Output the (x, y) coordinate of the center of the cell containing the given text.  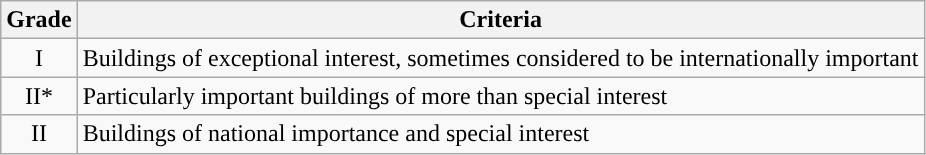
Particularly important buildings of more than special interest (500, 96)
I (39, 58)
Criteria (500, 20)
Buildings of national importance and special interest (500, 134)
Grade (39, 20)
Buildings of exceptional interest, sometimes considered to be internationally important (500, 58)
II* (39, 96)
II (39, 134)
